Scan for the cell matching the given text and deliver its [x, y] coordinate at center. 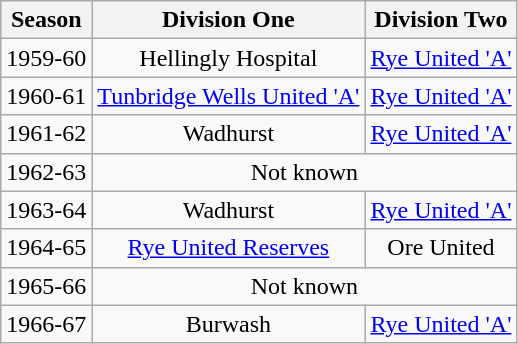
Ore United [441, 248]
1962-63 [46, 172]
1960-61 [46, 96]
Tunbridge Wells United 'A' [228, 96]
1961-62 [46, 134]
Rye United Reserves [228, 248]
Division Two [441, 20]
1965-66 [46, 286]
1966-67 [46, 324]
Season [46, 20]
1963-64 [46, 210]
1959-60 [46, 58]
Division One [228, 20]
1964-65 [46, 248]
Hellingly Hospital [228, 58]
Burwash [228, 324]
